Determine the [x, y] coordinate at the center of the cell enclosing the given text.  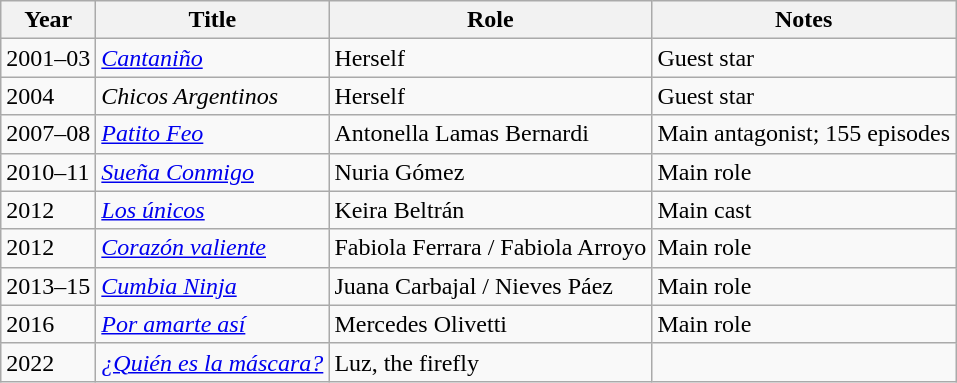
2007–08 [48, 134]
¿Quién es la máscara? [212, 362]
Por amarte así [212, 324]
Sueña Conmigo [212, 172]
2013–15 [48, 286]
Role [490, 20]
Main antagonist; 155 episodes [804, 134]
Juana Carbajal / Nieves Páez [490, 286]
Keira Beltrán [490, 210]
2022 [48, 362]
Notes [804, 20]
Los únicos [212, 210]
Cantaniño [212, 58]
Year [48, 20]
2016 [48, 324]
Main cast [804, 210]
Nuria Gómez [490, 172]
Mercedes Olivetti [490, 324]
Cumbia Ninja [212, 286]
2001–03 [48, 58]
2010–11 [48, 172]
Antonella Lamas Bernardi [490, 134]
2004 [48, 96]
Title [212, 20]
Fabiola Ferrara / Fabiola Arroyo [490, 248]
Chicos Argentinos [212, 96]
Patito Feo [212, 134]
Luz, the firefly [490, 362]
Corazón valiente [212, 248]
